For the text-containing cell, return its midpoint in [X, Y] coordinate format. 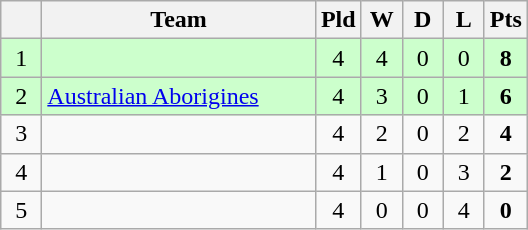
Pts [506, 20]
Pld [338, 20]
8 [506, 58]
D [422, 20]
6 [506, 96]
W [382, 20]
Australian Aborigines [179, 96]
Team [179, 20]
5 [22, 210]
L [464, 20]
